Pinpoint the cell where the given text exists, returning its (X, Y) midpoint coordinate. 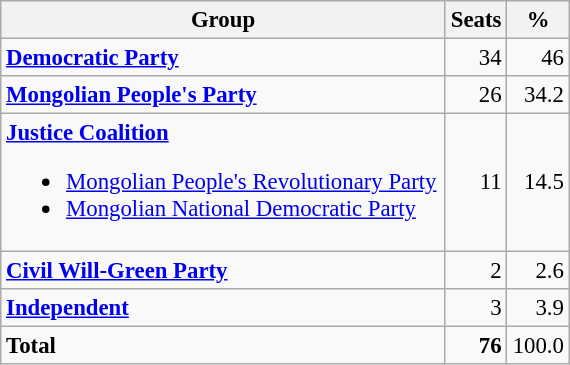
34.2 (538, 95)
Group (223, 20)
14.5 (538, 182)
Mongolian People's Party (223, 95)
Seats (476, 20)
76 (476, 345)
Total (223, 345)
Independent (223, 307)
% (538, 20)
100.0 (538, 345)
26 (476, 95)
3.9 (538, 307)
2 (476, 270)
Justice CoalitionMongolian People's Revolutionary PartyMongolian National Democratic Party (223, 182)
46 (538, 58)
3 (476, 307)
2.6 (538, 270)
Democratic Party (223, 58)
Civil Will-Green Party (223, 270)
11 (476, 182)
34 (476, 58)
